Identify which cell holds the provided text, then report its (x, y) central coordinate. 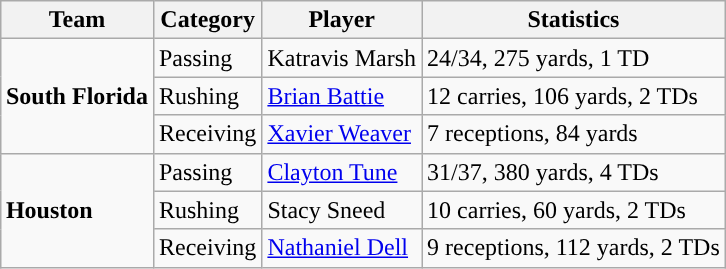
Team (76, 20)
Clayton Tune (342, 172)
Nathaniel Dell (342, 248)
Statistics (574, 20)
Brian Battie (342, 96)
Houston (76, 210)
Katravis Marsh (342, 58)
10 carries, 60 yards, 2 TDs (574, 210)
Stacy Sneed (342, 210)
24/34, 275 yards, 1 TD (574, 58)
South Florida (76, 96)
31/37, 380 yards, 4 TDs (574, 172)
9 receptions, 112 yards, 2 TDs (574, 248)
Player (342, 20)
7 receptions, 84 yards (574, 134)
12 carries, 106 yards, 2 TDs (574, 96)
Xavier Weaver (342, 134)
Category (207, 20)
